Extract the (X, Y) coordinate from the center of the cell holding the provided text.  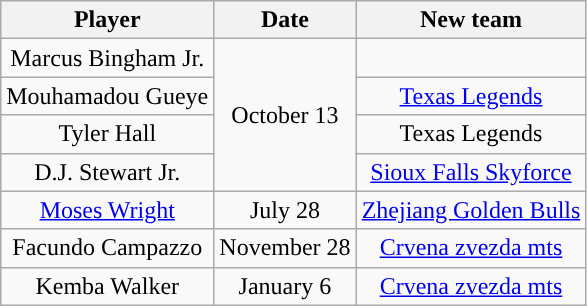
November 28 (285, 248)
Moses Wright (108, 210)
Mouhamadou Gueye (108, 96)
Zhejiang Golden Bulls (471, 210)
D.J. Stewart Jr. (108, 172)
Date (285, 20)
October 13 (285, 115)
January 6 (285, 286)
Player (108, 20)
Tyler Hall (108, 134)
Sioux Falls Skyforce (471, 172)
New team (471, 20)
Kemba Walker (108, 286)
July 28 (285, 210)
Marcus Bingham Jr. (108, 58)
Facundo Campazzo (108, 248)
